From the cell containing the given text, extract its center point as (X, Y) coordinate. 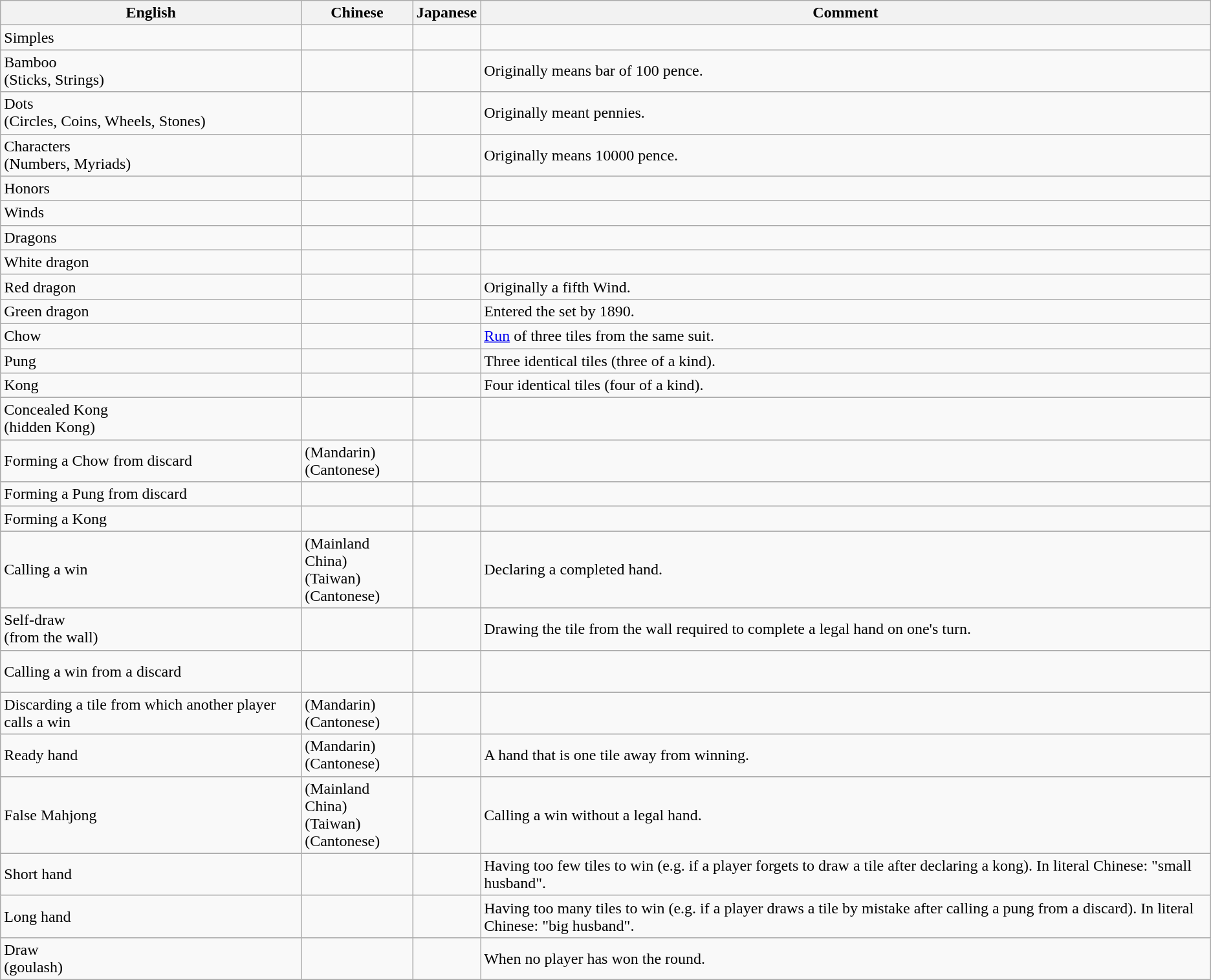
Comment (846, 13)
Discarding a tile from which another player calls a win (151, 713)
Short hand (151, 875)
Three identical tiles (three of a kind). (846, 360)
Forming a Chow from discard (151, 461)
Having too many tiles to win (e.g. if a player draws a tile by mistake after calling a pung from a discard). In literal Chinese: "big husband". (846, 916)
Declaring a completed hand. (846, 569)
Calling a win (151, 569)
Forming a Pung from discard (151, 494)
Japanese (446, 13)
Pung (151, 360)
Bamboo(Sticks, Strings) (151, 71)
Calling a win from a discard (151, 671)
When no player has won the round. (846, 959)
Drawing the tile from the wall required to complete a legal hand on one's turn. (846, 629)
Run of three tiles from the same suit. (846, 336)
Originally a fifth Wind. (846, 287)
Dots(Circles, Coins, Wheels, Stones) (151, 113)
Four identical tiles (four of a kind). (846, 386)
Long hand (151, 916)
Calling a win without a legal hand. (846, 815)
Dragons (151, 237)
Chinese (357, 13)
Entered the set by 1890. (846, 311)
Kong (151, 386)
Green dragon (151, 311)
Originally means 10000 pence. (846, 155)
English (151, 13)
Simples (151, 38)
False Mahjong (151, 815)
Winds (151, 213)
Ready hand (151, 756)
Characters(Numbers, Myriads) (151, 155)
Originally means bar of 100 pence. (846, 71)
Honors (151, 188)
Chow (151, 336)
Having too few tiles to win (e.g. if a player forgets to draw a tile after declaring a kong). In literal Chinese: "small husband". (846, 875)
Concealed Kong(hidden Kong) (151, 419)
Originally meant pennies. (846, 113)
A hand that is one tile away from winning. (846, 756)
Forming a Kong (151, 519)
Red dragon (151, 287)
White dragon (151, 262)
Draw(goulash) (151, 959)
Self-draw(from the wall) (151, 629)
